Scan for the cell matching the given text and deliver its (x, y) coordinate at center. 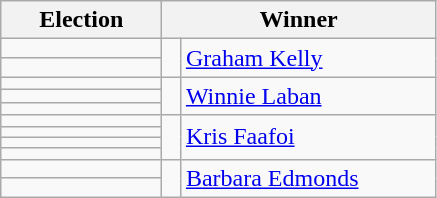
Barbara Edmonds (308, 178)
Kris Faafoi (308, 137)
Winnie Laban (308, 96)
Winner (299, 20)
Election (82, 20)
Graham Kelly (308, 58)
